Extract the (X, Y) coordinate from the center of the cell holding the provided text.  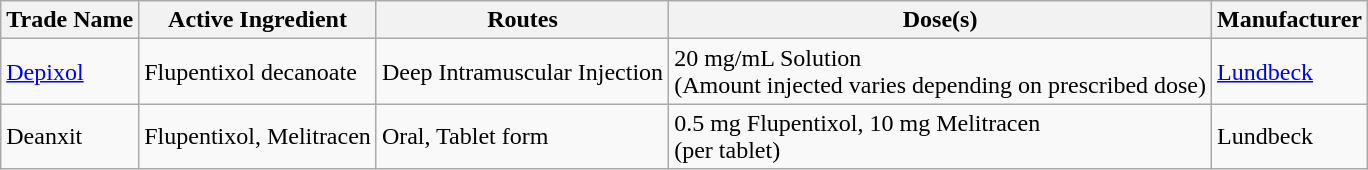
0.5 mg Flupentixol, 10 mg Melitracen(per tablet) (940, 136)
Active Ingredient (258, 20)
Deep Intramuscular Injection (522, 72)
Routes (522, 20)
Depixol (70, 72)
Manufacturer (1290, 20)
Trade Name (70, 20)
20 mg/mL Solution(Amount injected varies depending on prescribed dose) (940, 72)
Dose(s) (940, 20)
Flupentixol, Melitracen (258, 136)
Deanxit (70, 136)
Oral, Tablet form (522, 136)
Flupentixol decanoate (258, 72)
